Detect which cell encompasses the target text, then output its (X, Y) center coordinate. 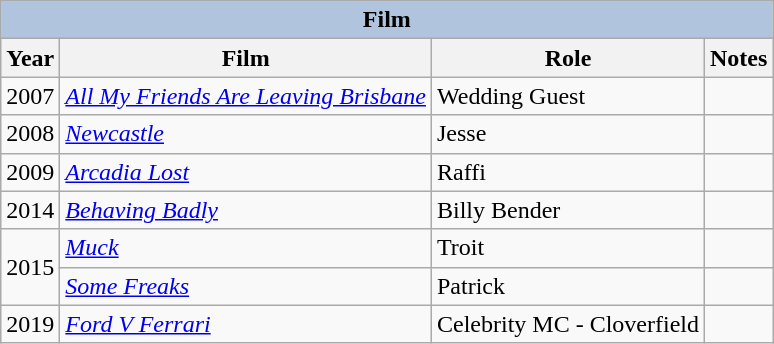
Wedding Guest (568, 96)
2008 (30, 134)
2015 (30, 267)
2014 (30, 210)
All My Friends Are Leaving Brisbane (246, 96)
Patrick (568, 286)
Troit (568, 248)
Raffi (568, 172)
2009 (30, 172)
Notes (739, 58)
Ford V Ferrari (246, 324)
Newcastle (246, 134)
Muck (246, 248)
2007 (30, 96)
Celebrity MC - Cloverfield (568, 324)
Jesse (568, 134)
Role (568, 58)
2019 (30, 324)
Billy Bender (568, 210)
Some Freaks (246, 286)
Year (30, 58)
Behaving Badly (246, 210)
Arcadia Lost (246, 172)
